Output the [X, Y] coordinate of the center of the cell containing the given text.  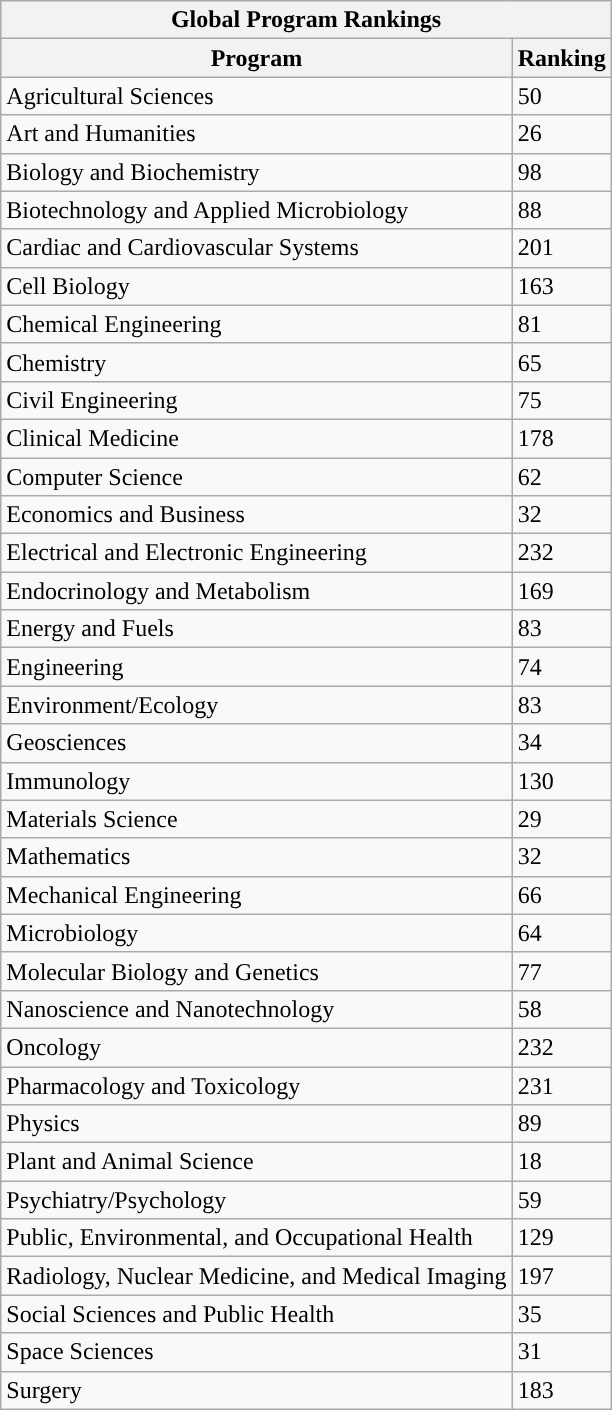
Energy and Fuels [256, 629]
Microbiology [256, 933]
197 [562, 1276]
81 [562, 324]
64 [562, 933]
130 [562, 781]
Chemical Engineering [256, 324]
Public, Environmental, and Occupational Health [256, 1238]
18 [562, 1162]
59 [562, 1200]
129 [562, 1238]
Economics and Business [256, 515]
Molecular Biology and Genetics [256, 971]
Global Program Rankings [306, 20]
163 [562, 286]
Biology and Biochemistry [256, 172]
Surgery [256, 1390]
Mathematics [256, 857]
Nanoscience and Nanotechnology [256, 1009]
Oncology [256, 1047]
89 [562, 1124]
Endocrinology and Metabolism [256, 591]
201 [562, 248]
34 [562, 743]
Immunology [256, 781]
29 [562, 819]
Agricultural Sciences [256, 96]
Environment/Ecology [256, 705]
75 [562, 400]
74 [562, 667]
178 [562, 438]
Cardiac and Cardiovascular Systems [256, 248]
Plant and Animal Science [256, 1162]
Materials Science [256, 819]
Chemistry [256, 362]
35 [562, 1314]
Civil Engineering [256, 400]
66 [562, 895]
88 [562, 210]
231 [562, 1085]
Physics [256, 1124]
77 [562, 971]
Pharmacology and Toxicology [256, 1085]
Engineering [256, 667]
Clinical Medicine [256, 438]
Geosciences [256, 743]
58 [562, 1009]
Computer Science [256, 477]
169 [562, 591]
Psychiatry/Psychology [256, 1200]
Art and Humanities [256, 134]
Mechanical Engineering [256, 895]
183 [562, 1390]
98 [562, 172]
Cell Biology [256, 286]
31 [562, 1352]
65 [562, 362]
Biotechnology and Applied Microbiology [256, 210]
Program [256, 58]
26 [562, 134]
Space Sciences [256, 1352]
Social Sciences and Public Health [256, 1314]
Electrical and Electronic Engineering [256, 553]
Ranking [562, 58]
Radiology, Nuclear Medicine, and Medical Imaging [256, 1276]
50 [562, 96]
62 [562, 477]
